Return the [X, Y] coordinate for the center point of the cell that contains the specified text.  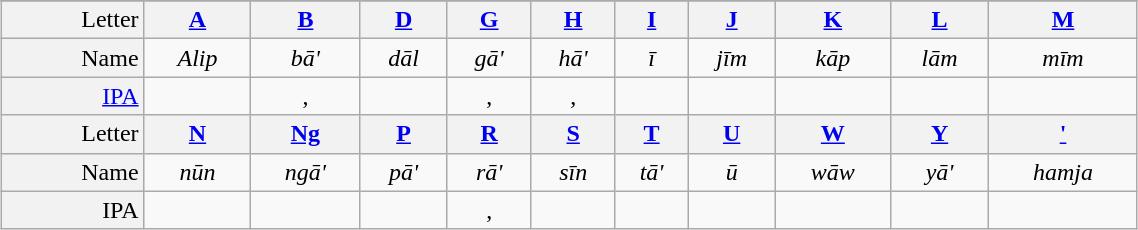
pā' [404, 172]
hā' [573, 58]
K [832, 20]
I [652, 20]
wāw [832, 172]
Alip [198, 58]
Y [939, 134]
M [1064, 20]
lām [939, 58]
' [1064, 134]
gā' [489, 58]
hamja [1064, 172]
kāp [832, 58]
P [404, 134]
G [489, 20]
tā' [652, 172]
D [404, 20]
bā' [306, 58]
nūn [198, 172]
J [732, 20]
sīn [573, 172]
S [573, 134]
R [489, 134]
U [732, 134]
yā' [939, 172]
Ng [306, 134]
N [198, 134]
ī [652, 58]
rā' [489, 172]
L [939, 20]
jīm [732, 58]
mīm [1064, 58]
ū [732, 172]
T [652, 134]
B [306, 20]
W [832, 134]
ngā' [306, 172]
A [198, 20]
dāl [404, 58]
H [573, 20]
